Pinpoint the cell where the given text exists, returning its (x, y) midpoint coordinate. 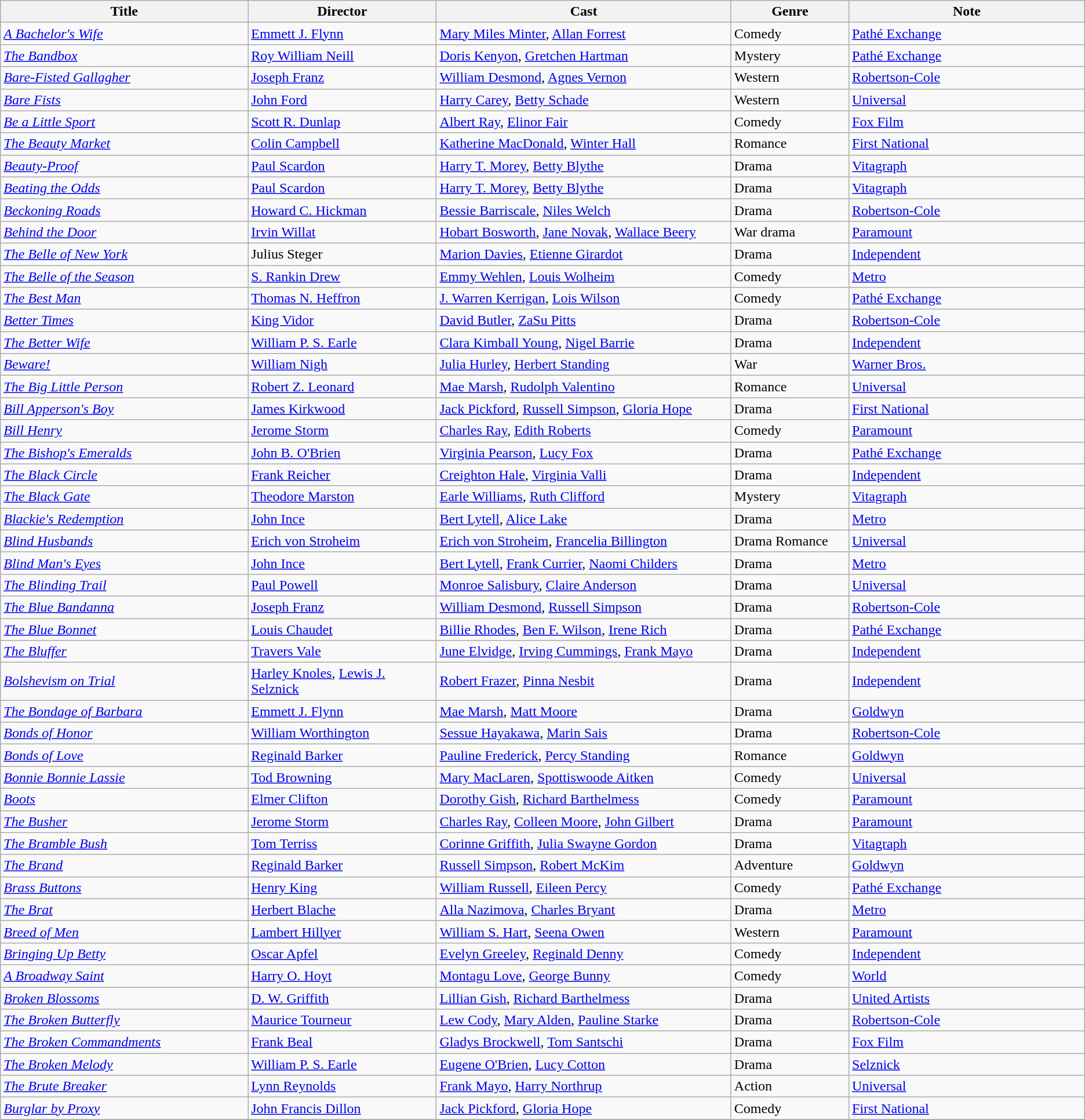
Genre (789, 12)
Bringing Up Betty (124, 954)
Warner Bros. (967, 365)
The Broken Commandments (124, 1042)
Virginia Pearson, Lucy Fox (584, 453)
A Bachelor's Wife (124, 34)
Bare-Fisted Gallagher (124, 78)
Cast (584, 12)
War drama (789, 232)
Louis Chaudet (342, 629)
Bessie Barriscale, Niles Welch (584, 210)
Adventure (789, 866)
Tod Browning (342, 777)
The Black Gate (124, 497)
The Black Circle (124, 475)
The Blue Bonnet (124, 629)
David Butler, ZaSu Pitts (584, 321)
The Bluffer (124, 652)
Creighton Hale, Virginia Valli (584, 475)
Harley Knoles, Lewis J. Selznick (342, 682)
Maurice Tourneur (342, 1020)
Selznick (967, 1064)
Erich von Stroheim, Francelia Billington (584, 541)
Dorothy Gish, Richard Barthelmess (584, 799)
Katherine MacDonald, Winter Hall (584, 144)
Billie Rhodes, Ben F. Wilson, Irene Rich (584, 629)
Henry King (342, 888)
Julia Hurley, Herbert Standing (584, 365)
Mary MacLaren, Spottiswoode Aitken (584, 777)
Bonds of Love (124, 755)
The Belle of New York (124, 254)
Evelyn Greeley, Reginald Denny (584, 954)
The Bishop's Emeralds (124, 453)
Frank Mayo, Harry Northrup (584, 1086)
Blind Man's Eyes (124, 563)
Monroe Salisbury, Claire Anderson (584, 585)
Beating the Odds (124, 188)
Be a Little Sport (124, 122)
Herbert Blache (342, 910)
William Desmond, Russell Simpson (584, 607)
S. Rankin Drew (342, 277)
The Better Wife (124, 343)
Behind the Door (124, 232)
William Desmond, Agnes Vernon (584, 78)
Frank Reicher (342, 475)
D. W. Griffith (342, 998)
Lillian Gish, Richard Barthelmess (584, 998)
Harry O. Hoyt (342, 976)
Bonnie Bonnie Lassie (124, 777)
The Blue Bandanna (124, 607)
Albert Ray, Elinor Fair (584, 122)
Lynn Reynolds (342, 1086)
Broken Blossoms (124, 998)
Bare Fists (124, 100)
United Artists (967, 998)
Mary Miles Minter, Allan Forrest (584, 34)
Lambert Hillyer (342, 932)
Bonds of Honor (124, 733)
Alla Nazimova, Charles Bryant (584, 910)
Brass Buttons (124, 888)
June Elvidge, Irving Cummings, Frank Mayo (584, 652)
Bill Apperson's Boy (124, 409)
King Vidor (342, 321)
The Beauty Market (124, 144)
Colin Campbell (342, 144)
The Brute Breaker (124, 1086)
Irvin Willat (342, 232)
Beware! (124, 365)
Charles Ray, Colleen Moore, John Gilbert (584, 821)
Drama Romance (789, 541)
Blind Husbands (124, 541)
Bert Lytell, Frank Currier, Naomi Childers (584, 563)
Emmy Wehlen, Louis Wolheim (584, 277)
John B. O'Brien (342, 453)
Jack Pickford, Gloria Hope (584, 1108)
The Bondage of Barbara (124, 711)
Marion Davies, Etienne Girardot (584, 254)
The Busher (124, 821)
The Broken Butterfly (124, 1020)
Theodore Marston (342, 497)
Director (342, 12)
John Ford (342, 100)
William S. Hart, Seena Owen (584, 932)
Blackie's Redemption (124, 519)
Gladys Brockwell, Tom Santschi (584, 1042)
Julius Steger (342, 254)
John Francis Dillon (342, 1108)
Hobart Bosworth, Jane Novak, Wallace Beery (584, 232)
Breed of Men (124, 932)
Bert Lytell, Alice Lake (584, 519)
Beckoning Roads (124, 210)
Title (124, 12)
The Broken Melody (124, 1064)
Thomas N. Heffron (342, 299)
The Brand (124, 866)
Howard C. Hickman (342, 210)
Frank Beal (342, 1042)
J. Warren Kerrigan, Lois Wilson (584, 299)
The Bramble Bush (124, 843)
The Bandbox (124, 56)
Corinne Griffith, Julia Swayne Gordon (584, 843)
War (789, 365)
James Kirkwood (342, 409)
Jack Pickford, Russell Simpson, Gloria Hope (584, 409)
Beauty-Proof (124, 166)
Robert Frazer, Pinna Nesbit (584, 682)
The Big Little Person (124, 387)
Boots (124, 799)
Russell Simpson, Robert McKim (584, 866)
Erich von Stroheim (342, 541)
Sessue Hayakawa, Marin Sais (584, 733)
Clara Kimball Young, Nigel Barrie (584, 343)
Charles Ray, Edith Roberts (584, 431)
Burglar by Proxy (124, 1108)
Action (789, 1086)
Mae Marsh, Rudolph Valentino (584, 387)
Paul Powell (342, 585)
Robert Z. Leonard (342, 387)
Montagu Love, George Bunny (584, 976)
Lew Cody, Mary Alden, Pauline Starke (584, 1020)
William Worthington (342, 733)
The Brat (124, 910)
The Belle of the Season (124, 277)
Better Times (124, 321)
Earle Williams, Ruth Clifford (584, 497)
Mae Marsh, Matt Moore (584, 711)
Eugene O'Brien, Lucy Cotton (584, 1064)
Bolshevism on Trial (124, 682)
A Broadway Saint (124, 976)
William Nigh (342, 365)
Travers Vale (342, 652)
Tom Terriss (342, 843)
Bill Henry (124, 431)
Doris Kenyon, Gretchen Hartman (584, 56)
Pauline Frederick, Percy Standing (584, 755)
Oscar Apfel (342, 954)
Elmer Clifton (342, 799)
World (967, 976)
The Blinding Trail (124, 585)
Note (967, 12)
Harry Carey, Betty Schade (584, 100)
William Russell, Eileen Percy (584, 888)
Roy William Neill (342, 56)
Scott R. Dunlap (342, 122)
The Best Man (124, 299)
